Provide the (X, Y) coordinate of the cell's center where the given text is located.  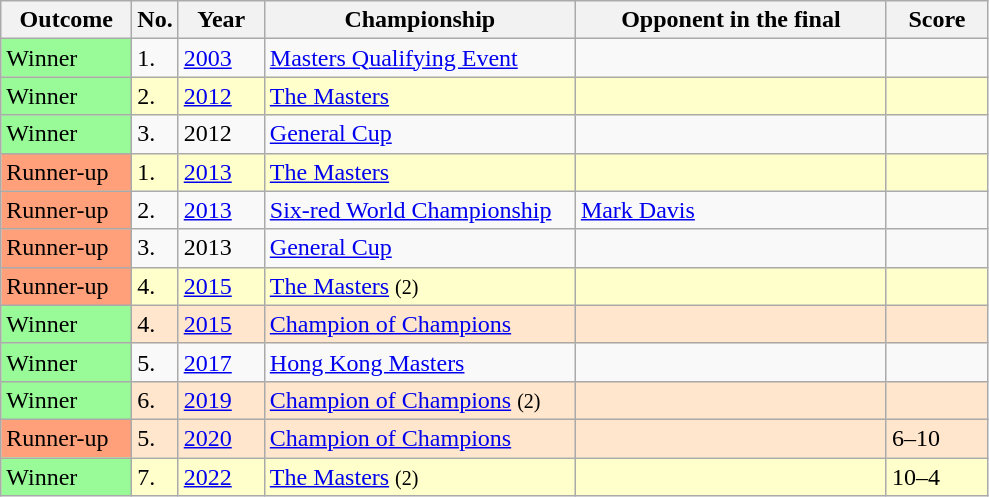
Year (221, 20)
6. (155, 400)
Six-red World Championship (420, 210)
Score (936, 20)
Mark Davis (730, 210)
6–10 (936, 438)
Opponent in the final (730, 20)
2022 (221, 477)
Masters Qualifying Event (420, 58)
Champion of Champions (2) (420, 400)
Outcome (66, 20)
2020 (221, 438)
2019 (221, 400)
Hong Kong Masters (420, 362)
2017 (221, 362)
No. (155, 20)
2003 (221, 58)
7. (155, 477)
Championship (420, 20)
10–4 (936, 477)
